Find where the given text appears and provide that cell's center as (x, y) coordinate. 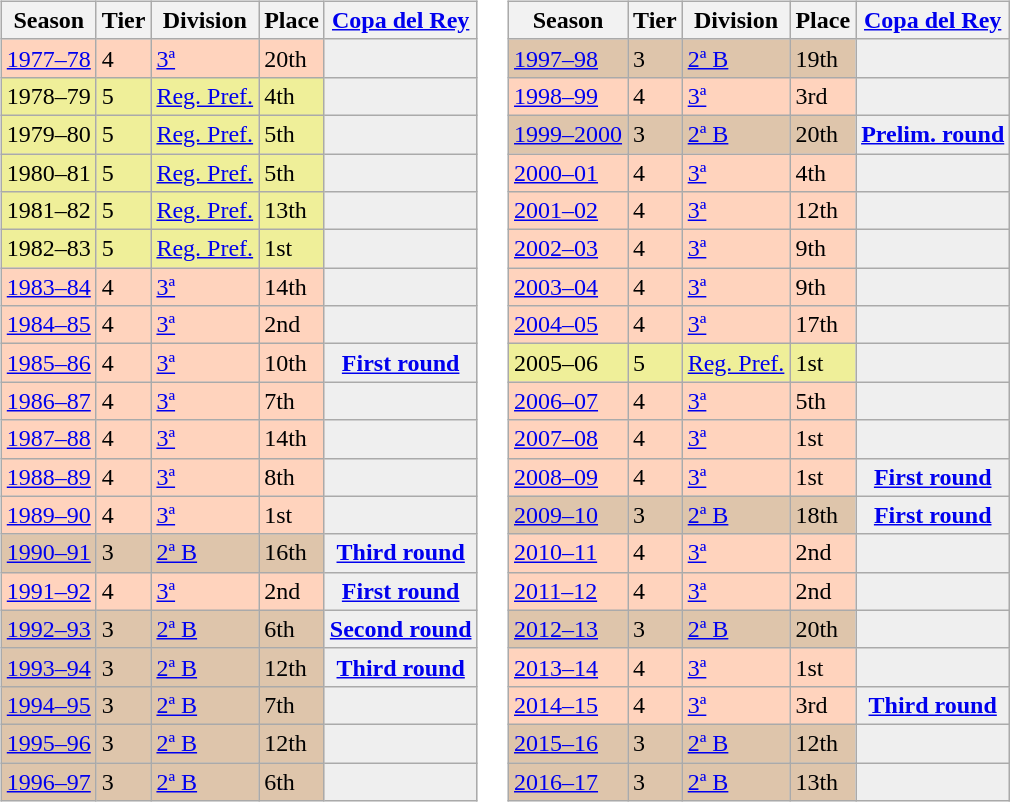
1983–84 (48, 287)
1984–85 (48, 325)
2007–08 (568, 439)
2016–17 (568, 781)
2012–13 (568, 629)
1991–92 (48, 591)
2010–11 (568, 553)
1979–80 (48, 134)
2003–04 (568, 287)
19th (823, 58)
1987–88 (48, 439)
2004–05 (568, 325)
2014–15 (568, 705)
1980–81 (48, 173)
1981–82 (48, 211)
1996–97 (48, 781)
1999–2000 (568, 134)
16th (292, 553)
18th (823, 515)
1990–91 (48, 553)
10th (292, 363)
2005–06 (568, 363)
2006–07 (568, 401)
1978–79 (48, 96)
1993–94 (48, 667)
1997–98 (568, 58)
1994–95 (48, 705)
Prelim. round (933, 134)
2009–10 (568, 515)
1992–93 (48, 629)
2008–09 (568, 477)
2000–01 (568, 173)
2001–02 (568, 211)
2002–03 (568, 249)
1982–83 (48, 249)
1998–99 (568, 96)
2011–12 (568, 591)
1986–87 (48, 401)
8th (292, 477)
17th (823, 325)
1977–78 (48, 58)
1989–90 (48, 515)
1995–96 (48, 743)
1988–89 (48, 477)
Second round (400, 629)
2015–16 (568, 743)
1985–86 (48, 363)
2013–14 (568, 667)
